Provide the (x, y) coordinate of the cell's center where the given text is located.  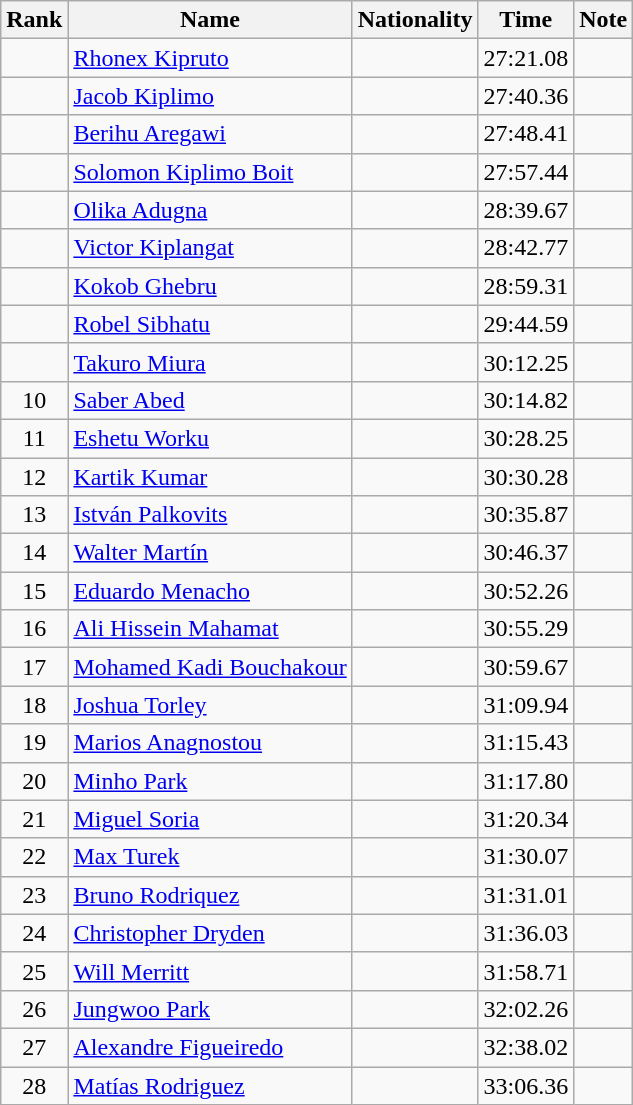
Takuro Miura (210, 362)
Mohamed Kadi Bouchakour (210, 667)
Olika Adugna (210, 210)
28:59.31 (526, 286)
Alexandre Figueiredo (210, 1047)
Name (210, 20)
20 (34, 781)
31:17.80 (526, 781)
30:30.28 (526, 477)
Solomon Kiplimo Boit (210, 172)
13 (34, 515)
28:42.77 (526, 248)
30:12.25 (526, 362)
István Palkovits (210, 515)
Ali Hissein Mahamat (210, 629)
Marios Anagnostou (210, 743)
28 (34, 1085)
Nationality (415, 20)
Bruno Rodriquez (210, 895)
25 (34, 971)
Minho Park (210, 781)
28:39.67 (526, 210)
27 (34, 1047)
Miguel Soria (210, 819)
11 (34, 438)
Eduardo Menacho (210, 591)
Jungwoo Park (210, 1009)
32:02.26 (526, 1009)
Max Turek (210, 857)
18 (34, 705)
Jacob Kiplimo (210, 96)
29:44.59 (526, 324)
17 (34, 667)
Berihu Aregawi (210, 134)
Victor Kiplangat (210, 248)
Matías Rodriguez (210, 1085)
31:20.34 (526, 819)
31:36.03 (526, 933)
30:59.67 (526, 667)
30:14.82 (526, 400)
31:09.94 (526, 705)
Christopher Dryden (210, 933)
30:52.26 (526, 591)
27:21.08 (526, 58)
31:58.71 (526, 971)
Kartik Kumar (210, 477)
22 (34, 857)
32:38.02 (526, 1047)
30:46.37 (526, 553)
Will Merritt (210, 971)
27:57.44 (526, 172)
Eshetu Worku (210, 438)
31:31.01 (526, 895)
Note (604, 20)
Rank (34, 20)
31:30.07 (526, 857)
16 (34, 629)
27:40.36 (526, 96)
Joshua Torley (210, 705)
Robel Sibhatu (210, 324)
31:15.43 (526, 743)
14 (34, 553)
10 (34, 400)
Time (526, 20)
30:28.25 (526, 438)
24 (34, 933)
30:55.29 (526, 629)
Rhonex Kipruto (210, 58)
12 (34, 477)
33:06.36 (526, 1085)
Walter Martín (210, 553)
27:48.41 (526, 134)
19 (34, 743)
Saber Abed (210, 400)
Kokob Ghebru (210, 286)
23 (34, 895)
30:35.87 (526, 515)
15 (34, 591)
21 (34, 819)
26 (34, 1009)
